Return [X, Y] of the center of cell containing provided text 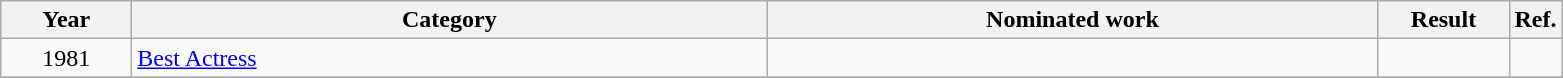
1981 [66, 58]
Best Actress [450, 58]
Category [450, 20]
Year [66, 20]
Ref. [1536, 20]
Nominated work [1072, 20]
Result [1444, 20]
